From the cell containing the given text, extract its center point as [X, Y] coordinate. 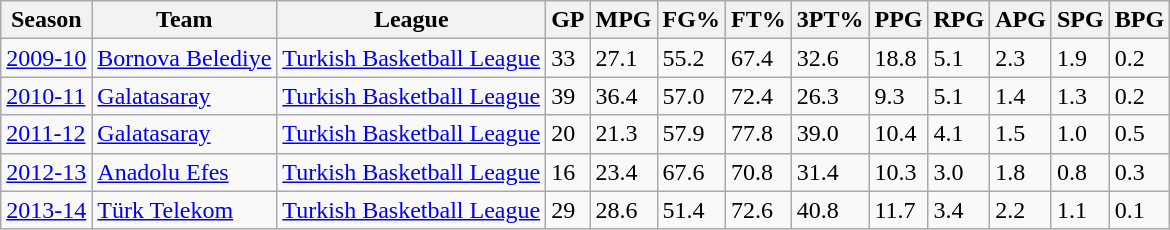
10.4 [898, 134]
1.0 [1080, 134]
Team [184, 20]
0.5 [1139, 134]
51.4 [691, 210]
GP [568, 20]
77.8 [758, 134]
2010-11 [46, 96]
55.2 [691, 58]
Anadolu Efes [184, 172]
20 [568, 134]
APG [1021, 20]
MPG [624, 20]
0.8 [1080, 172]
1.1 [1080, 210]
29 [568, 210]
26.3 [830, 96]
2009-10 [46, 58]
72.6 [758, 210]
1.4 [1021, 96]
1.3 [1080, 96]
1.5 [1021, 134]
FT% [758, 20]
League [412, 20]
23.4 [624, 172]
FG% [691, 20]
2011-12 [46, 134]
28.6 [624, 210]
67.4 [758, 58]
18.8 [898, 58]
PPG [898, 20]
1.8 [1021, 172]
Türk Telekom [184, 210]
16 [568, 172]
RPG [959, 20]
32.6 [830, 58]
70.8 [758, 172]
Season [46, 20]
Bornova Belediye [184, 58]
2.2 [1021, 210]
2.3 [1021, 58]
11.7 [898, 210]
21.3 [624, 134]
57.0 [691, 96]
36.4 [624, 96]
1.9 [1080, 58]
BPG [1139, 20]
3.4 [959, 210]
10.3 [898, 172]
2012-13 [46, 172]
67.6 [691, 172]
39.0 [830, 134]
3.0 [959, 172]
0.3 [1139, 172]
31.4 [830, 172]
72.4 [758, 96]
39 [568, 96]
0.1 [1139, 210]
57.9 [691, 134]
3PT% [830, 20]
2013-14 [46, 210]
SPG [1080, 20]
40.8 [830, 210]
33 [568, 58]
27.1 [624, 58]
9.3 [898, 96]
4.1 [959, 134]
